Return the (X, Y) coordinate for the center point of the cell that contains the specified text.  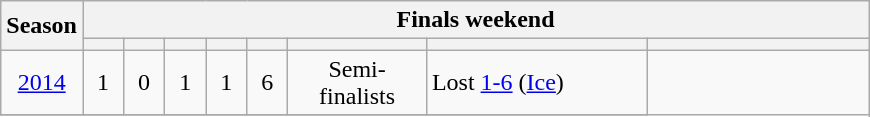
Semi-finalists (358, 82)
Lost 1-6 (Ice) (536, 82)
2014 (42, 82)
6 (268, 82)
0 (144, 82)
Finals weekend (475, 20)
Season (42, 26)
